Scan for the cell matching the given text and deliver its [X, Y] coordinate at center. 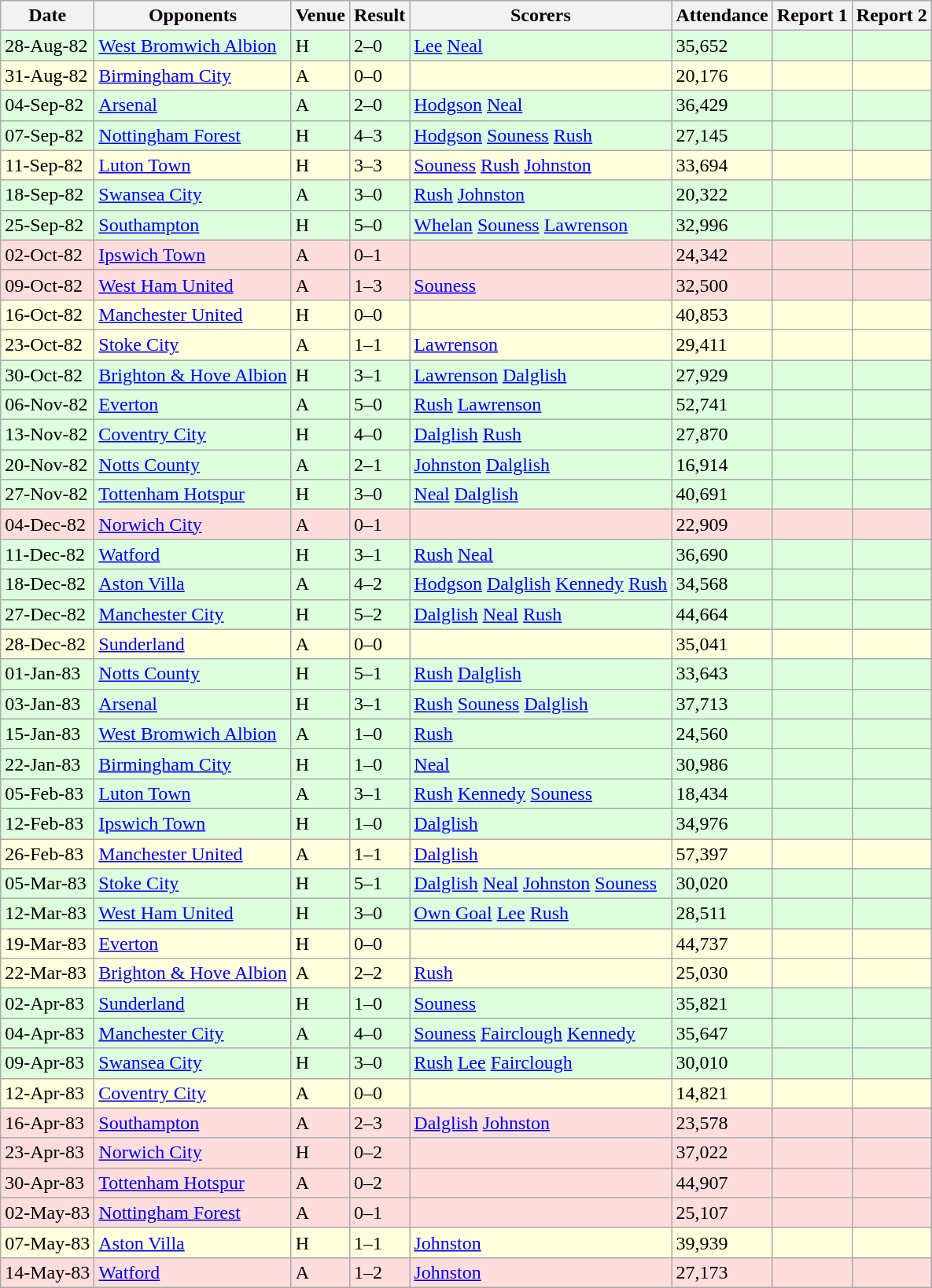
Rush Johnston [541, 195]
19-Mar-83 [47, 944]
27,145 [722, 135]
07-Sep-82 [47, 135]
Neal Dalglish [541, 495]
05-Feb-83 [47, 793]
1–3 [379, 285]
14-May-83 [47, 1272]
07-May-83 [47, 1242]
25-Sep-82 [47, 225]
09-Apr-83 [47, 1063]
02-Oct-82 [47, 255]
36,429 [722, 105]
Hodgson Neal [541, 105]
12-Mar-83 [47, 914]
35,821 [722, 1003]
02-May-83 [47, 1213]
35,647 [722, 1033]
12-Feb-83 [47, 823]
Report 1 [812, 16]
26-Feb-83 [47, 853]
24,342 [722, 255]
32,500 [722, 285]
Own Goal Lee Rush [541, 914]
27-Dec-82 [47, 614]
Dalglish Johnston [541, 1123]
20,322 [722, 195]
11-Dec-82 [47, 554]
Souness Fairclough Kennedy [541, 1033]
33,694 [722, 165]
27,870 [722, 435]
13-Nov-82 [47, 435]
16-Oct-82 [47, 315]
Rush Neal [541, 554]
40,853 [722, 315]
37,022 [722, 1153]
12-Apr-83 [47, 1093]
Rush Kennedy Souness [541, 793]
28-Aug-82 [47, 46]
57,397 [722, 853]
04-Sep-82 [47, 105]
22-Jan-83 [47, 764]
Hodgson Souness Rush [541, 135]
34,568 [722, 584]
39,939 [722, 1242]
44,664 [722, 614]
5–2 [379, 614]
Dalglish Neal Rush [541, 614]
Result [379, 16]
Scorers [541, 16]
35,041 [722, 644]
27,173 [722, 1272]
2–3 [379, 1123]
Rush Dalglish [541, 674]
Hodgson Dalglish Kennedy Rush [541, 584]
20-Nov-82 [47, 465]
09-Oct-82 [47, 285]
35,652 [722, 46]
04-Apr-83 [47, 1033]
20,176 [722, 75]
30-Apr-83 [47, 1183]
4–2 [379, 584]
30,986 [722, 764]
Rush Souness Dalglish [541, 704]
22-Mar-83 [47, 973]
Venue [320, 16]
04-Dec-82 [47, 524]
18-Dec-82 [47, 584]
37,713 [722, 704]
15-Jan-83 [47, 734]
31-Aug-82 [47, 75]
28-Dec-82 [47, 644]
1–2 [379, 1272]
30,020 [722, 884]
25,030 [722, 973]
Souness Rush Johnston [541, 165]
18-Sep-82 [47, 195]
32,996 [722, 225]
Dalglish Rush [541, 435]
52,741 [722, 405]
30-Oct-82 [47, 375]
18,434 [722, 793]
2–2 [379, 973]
02-Apr-83 [47, 1003]
23-Apr-83 [47, 1153]
11-Sep-82 [47, 165]
Johnston Dalglish [541, 465]
Opponents [193, 16]
25,107 [722, 1213]
Report 2 [892, 16]
Date [47, 16]
Lawrenson Dalglish [541, 375]
Neal [541, 764]
30,010 [722, 1063]
2–1 [379, 465]
01-Jan-83 [47, 674]
22,909 [722, 524]
Rush Lee Fairclough [541, 1063]
14,821 [722, 1093]
27-Nov-82 [47, 495]
23-Oct-82 [47, 344]
44,737 [722, 944]
Whelan Souness Lawrenson [541, 225]
05-Mar-83 [47, 884]
Attendance [722, 16]
24,560 [722, 734]
Dalglish Neal Johnston Souness [541, 884]
34,976 [722, 823]
29,411 [722, 344]
36,690 [722, 554]
Lee Neal [541, 46]
3–3 [379, 165]
4–3 [379, 135]
Lawrenson [541, 344]
16-Apr-83 [47, 1123]
28,511 [722, 914]
27,929 [722, 375]
44,907 [722, 1183]
03-Jan-83 [47, 704]
40,691 [722, 495]
Rush Lawrenson [541, 405]
23,578 [722, 1123]
33,643 [722, 674]
16,914 [722, 465]
06-Nov-82 [47, 405]
